Capture the cell that displays the provided text and extract its (x, y) central coordinate. 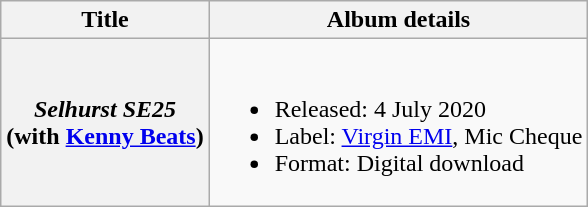
Selhurst SE25(with Kenny Beats) (105, 122)
Released: 4 July 2020Label: Virgin EMI, Mic ChequeFormat: Digital download (398, 122)
Title (105, 20)
Album details (398, 20)
